Identify which cell holds the provided text, then report its [x, y] central coordinate. 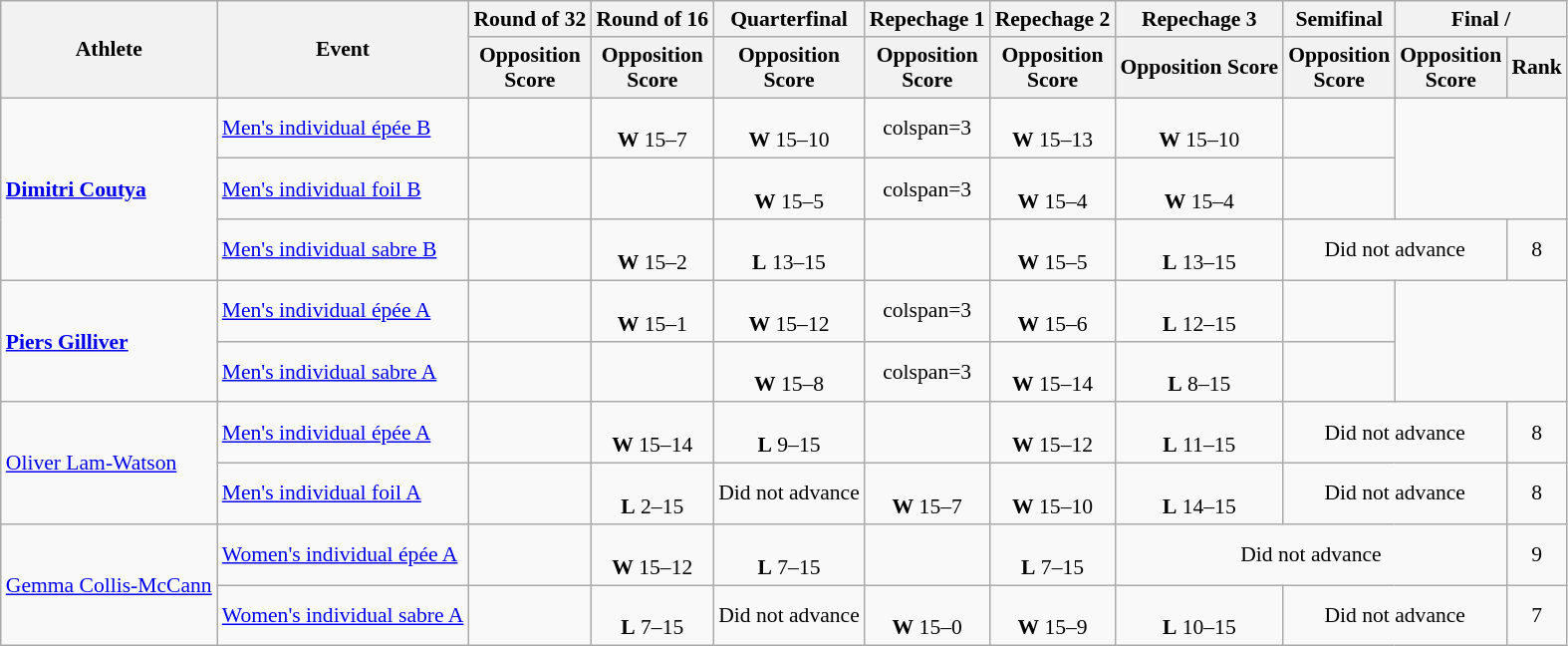
Men's individual sabre A [343, 371]
Athlete [110, 50]
7 [1536, 616]
Event [343, 50]
Repechage 1 [927, 19]
Men's individual épée B [343, 128]
Round of 16 [652, 19]
W 15–9 [1053, 616]
Dimitri Coutya [110, 189]
W 15–13 [1053, 128]
L 12–15 [1199, 311]
W 15–1 [652, 311]
Quarterfinal [789, 19]
Semifinal [1339, 19]
L 2–15 [652, 494]
Round of 32 [530, 19]
Gemma Collis-McCann [110, 585]
W 15–6 [1053, 311]
Repechage 3 [1199, 19]
L 11–15 [1199, 433]
Repechage 2 [1053, 19]
W 15–2 [652, 249]
L 10–15 [1199, 616]
L 8–15 [1199, 371]
L 9–15 [789, 433]
Opposition Score [1199, 68]
L 14–15 [1199, 494]
W 15–0 [927, 616]
Women's individual épée A [343, 554]
9 [1536, 554]
Women's individual sabre A [343, 616]
Rank [1536, 68]
Men's individual foil B [343, 189]
Men's individual foil A [343, 494]
Final / [1480, 19]
W 15–8 [789, 371]
Piers Gilliver [110, 341]
Oliver Lam-Watson [110, 464]
Men's individual sabre B [343, 249]
